From the cell containing the given text, extract its center point as (X, Y) coordinate. 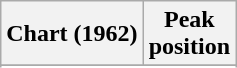
Peakposition (189, 34)
Chart (1962) (72, 34)
